Determine the [X, Y] coordinate at the center of the cell enclosing the given text.  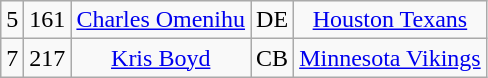
DE [272, 20]
7 [12, 58]
CB [272, 58]
217 [48, 58]
Charles Omenihu [161, 20]
5 [12, 20]
Houston Texans [390, 20]
161 [48, 20]
Kris Boyd [161, 58]
Minnesota Vikings [390, 58]
